Provide the [x, y] coordinate of the cell's center where the given text is located.  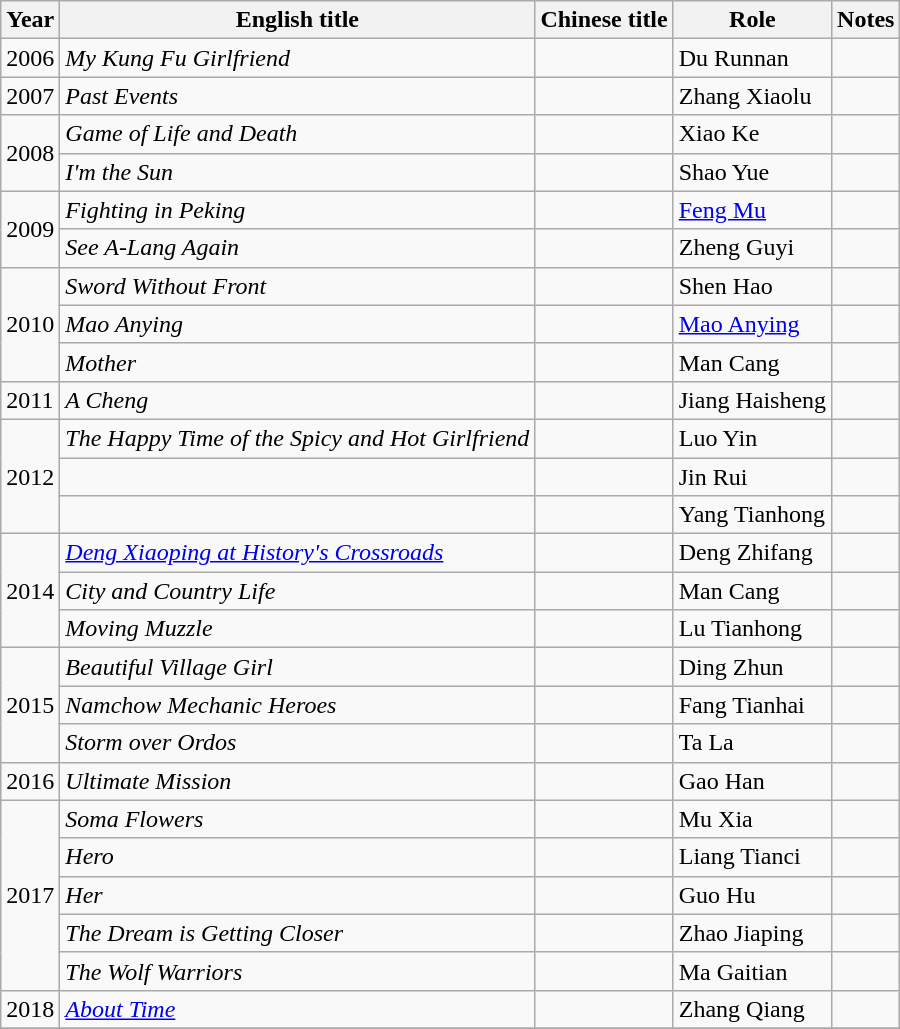
Mu Xia [752, 819]
Fang Tianhai [752, 705]
Deng Zhifang [752, 553]
Notes [866, 20]
City and Country Life [298, 591]
2009 [30, 229]
Ma Gaitian [752, 971]
Ding Zhun [752, 667]
Gao Han [752, 781]
2006 [30, 58]
Beautiful Village Girl [298, 667]
Deng Xiaoping at History's Crossroads [298, 553]
Du Runnan [752, 58]
I'm the Sun [298, 172]
The Dream is Getting Closer [298, 933]
Yang Tianhong [752, 515]
A Cheng [298, 400]
Ultimate Mission [298, 781]
Game of Life and Death [298, 134]
2012 [30, 476]
Past Events [298, 96]
English title [298, 20]
Zheng Guyi [752, 248]
Zhang Qiang [752, 1009]
2016 [30, 781]
2008 [30, 153]
Feng Mu [752, 210]
Fighting in Peking [298, 210]
The Wolf Warriors [298, 971]
Xiao Ke [752, 134]
2014 [30, 591]
Zhang Xiaolu [752, 96]
Storm over Ordos [298, 743]
Hero [298, 857]
Jin Rui [752, 477]
2017 [30, 895]
Chinese title [604, 20]
My Kung Fu Girlfriend [298, 58]
2015 [30, 705]
Luo Yin [752, 438]
The Happy Time of the Spicy and Hot Girlfriend [298, 438]
Namchow Mechanic Heroes [298, 705]
Guo Hu [752, 895]
Shao Yue [752, 172]
Lu Tianhong [752, 629]
2018 [30, 1009]
2011 [30, 400]
Role [752, 20]
Shen Hao [752, 286]
Year [30, 20]
Sword Without Front [298, 286]
About Time [298, 1009]
Zhao Jiaping [752, 933]
Mother [298, 362]
Liang Tianci [752, 857]
Soma Flowers [298, 819]
See A-Lang Again [298, 248]
Her [298, 895]
2010 [30, 324]
Jiang Haisheng [752, 400]
2007 [30, 96]
Ta La [752, 743]
Moving Muzzle [298, 629]
